Return (X, Y) of the center of cell containing provided text 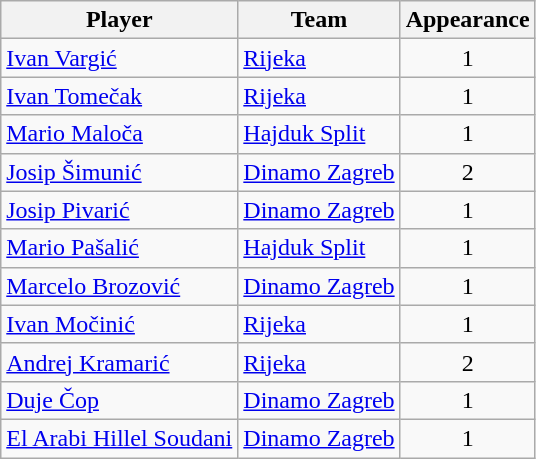
Josip Pivarić (120, 210)
Ivan Vargić (120, 58)
Ivan Tomečak (120, 96)
Duje Čop (120, 400)
Mario Maloča (120, 134)
Player (120, 20)
Josip Šimunić (120, 172)
Marcelo Brozović (120, 286)
Ivan Močinić (120, 324)
El Arabi Hillel Soudani (120, 438)
Andrej Kramarić (120, 362)
Appearance (468, 20)
Team (319, 20)
Mario Pašalić (120, 248)
